Find where the given text appears and provide that cell's center as [x, y] coordinate. 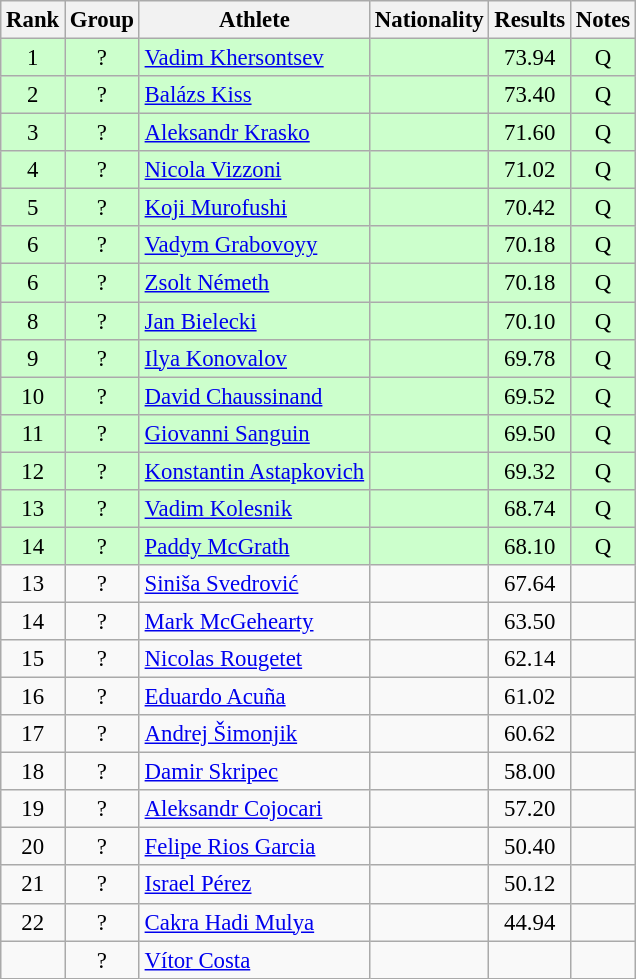
50.40 [530, 847]
16 [33, 697]
60.62 [530, 734]
Cakra Hadi Mulya [254, 922]
62.14 [530, 659]
Konstantin Astapkovich [254, 471]
Nicola Vizzoni [254, 170]
3 [33, 133]
Siniša Svedrović [254, 584]
Aleksandr Krasko [254, 133]
Results [530, 20]
22 [33, 922]
David Chaussinand [254, 396]
20 [33, 847]
50.12 [530, 885]
Zsolt Németh [254, 283]
61.02 [530, 697]
73.94 [530, 58]
Nationality [428, 20]
68.10 [530, 546]
57.20 [530, 809]
8 [33, 321]
70.42 [530, 208]
73.40 [530, 95]
Damir Skripec [254, 772]
71.60 [530, 133]
Vadim Kolesnik [254, 509]
58.00 [530, 772]
Aleksandr Cojocari [254, 809]
18 [33, 772]
2 [33, 95]
9 [33, 358]
69.52 [530, 396]
Notes [602, 20]
63.50 [530, 621]
Felipe Rios Garcia [254, 847]
Balázs Kiss [254, 95]
12 [33, 471]
5 [33, 208]
69.32 [530, 471]
Israel Pérez [254, 885]
19 [33, 809]
67.64 [530, 584]
4 [33, 170]
10 [33, 396]
21 [33, 885]
11 [33, 433]
Rank [33, 20]
71.02 [530, 170]
Giovanni Sanguin [254, 433]
15 [33, 659]
Vítor Costa [254, 960]
Vadim Khersontsev [254, 58]
Athlete [254, 20]
Jan Bielecki [254, 321]
Ilya Konovalov [254, 358]
Koji Murofushi [254, 208]
1 [33, 58]
Paddy McGrath [254, 546]
Mark McGehearty [254, 621]
70.10 [530, 321]
17 [33, 734]
69.78 [530, 358]
Nicolas Rougetet [254, 659]
Andrej Šimonjik [254, 734]
Eduardo Acuña [254, 697]
69.50 [530, 433]
44.94 [530, 922]
68.74 [530, 509]
Vadym Grabovoyy [254, 245]
Group [102, 20]
